Output the (x, y) coordinate of the center of the cell containing the given text.  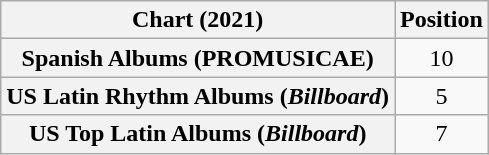
Chart (2021) (198, 20)
Position (442, 20)
10 (442, 58)
Spanish Albums (PROMUSICAE) (198, 58)
7 (442, 134)
US Latin Rhythm Albums (Billboard) (198, 96)
US Top Latin Albums (Billboard) (198, 134)
5 (442, 96)
